Provide the (X, Y) coordinate of the cell's center where the given text is located.  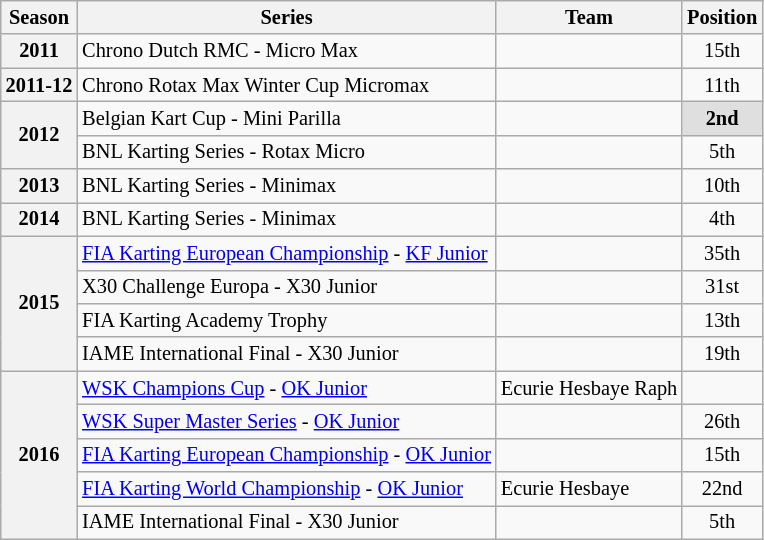
Team (589, 17)
19th (722, 354)
FIA Karting Academy Trophy (286, 320)
Ecurie Hesbaye Raph (589, 388)
Chrono Rotax Max Winter Cup Micromax (286, 85)
FIA Karting European Championship - KF Junior (286, 253)
Season (39, 17)
X30 Challenge Europa - X30 Junior (286, 287)
31st (722, 287)
2016 (39, 455)
WSK Champions Cup - OK Junior (286, 388)
2014 (39, 219)
Series (286, 17)
26th (722, 421)
2nd (722, 118)
4th (722, 219)
11th (722, 85)
13th (722, 320)
2012 (39, 134)
2011-12 (39, 85)
10th (722, 186)
35th (722, 253)
WSK Super Master Series - OK Junior (286, 421)
Belgian Kart Cup - Mini Parilla (286, 118)
Ecurie Hesbaye (589, 489)
FIA Karting European Championship - OK Junior (286, 455)
2011 (39, 51)
2015 (39, 304)
FIA Karting World Championship - OK Junior (286, 489)
22nd (722, 489)
Chrono Dutch RMC - Micro Max (286, 51)
2013 (39, 186)
BNL Karting Series - Rotax Micro (286, 152)
Position (722, 17)
